Pinpoint the cell where the given text exists, returning its [X, Y] midpoint coordinate. 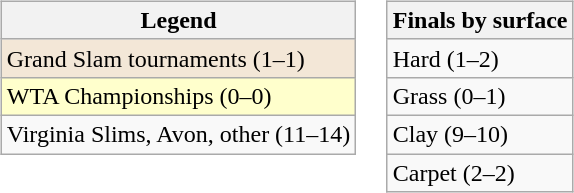
Clay (9–10) [480, 134]
Grass (0–1) [480, 96]
Finals by surface [480, 20]
Virginia Slims, Avon, other (11–14) [178, 134]
Legend [178, 20]
Grand Slam tournaments (1–1) [178, 58]
Hard (1–2) [480, 58]
Carpet (2–2) [480, 173]
WTA Championships (0–0) [178, 96]
